Return the [x, y] coordinate for the center point of the cell that contains the specified text.  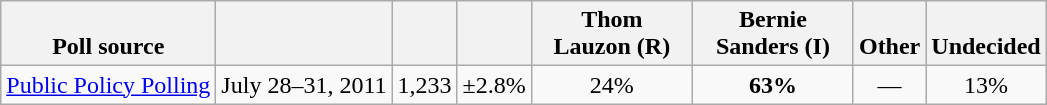
— [889, 85]
24% [612, 85]
Undecided [986, 34]
63% [772, 85]
ThomLauzon (R) [612, 34]
±2.8% [494, 85]
Other [889, 34]
Public Policy Polling [108, 85]
BernieSanders (I) [772, 34]
1,233 [424, 85]
Poll source [108, 34]
July 28–31, 2011 [304, 85]
13% [986, 85]
